For the text-containing cell, return its midpoint in [X, Y] coordinate format. 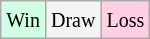
Loss [126, 20]
Win [24, 20]
Draw [72, 20]
